Search for the cell housing the specified text and yield its [x, y] center coordinate. 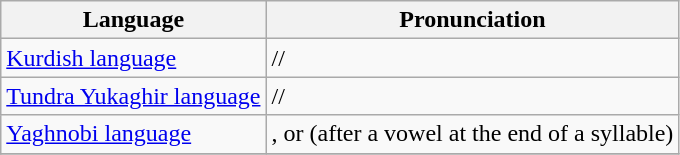
Tundra Yukaghir language [134, 96]
Pronunciation [472, 20]
, or (after a vowel at the end of a syllable) [472, 134]
Kurdish language [134, 58]
Yaghnobi language [134, 134]
Language [134, 20]
